From the cell containing the given text, extract its center point as [X, Y] coordinate. 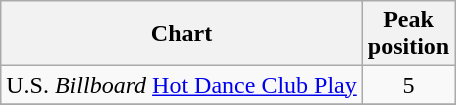
Peakposition [408, 34]
U.S. Billboard Hot Dance Club Play [182, 85]
5 [408, 85]
Chart [182, 34]
